Pinpoint the cell where the given text exists, returning its (x, y) midpoint coordinate. 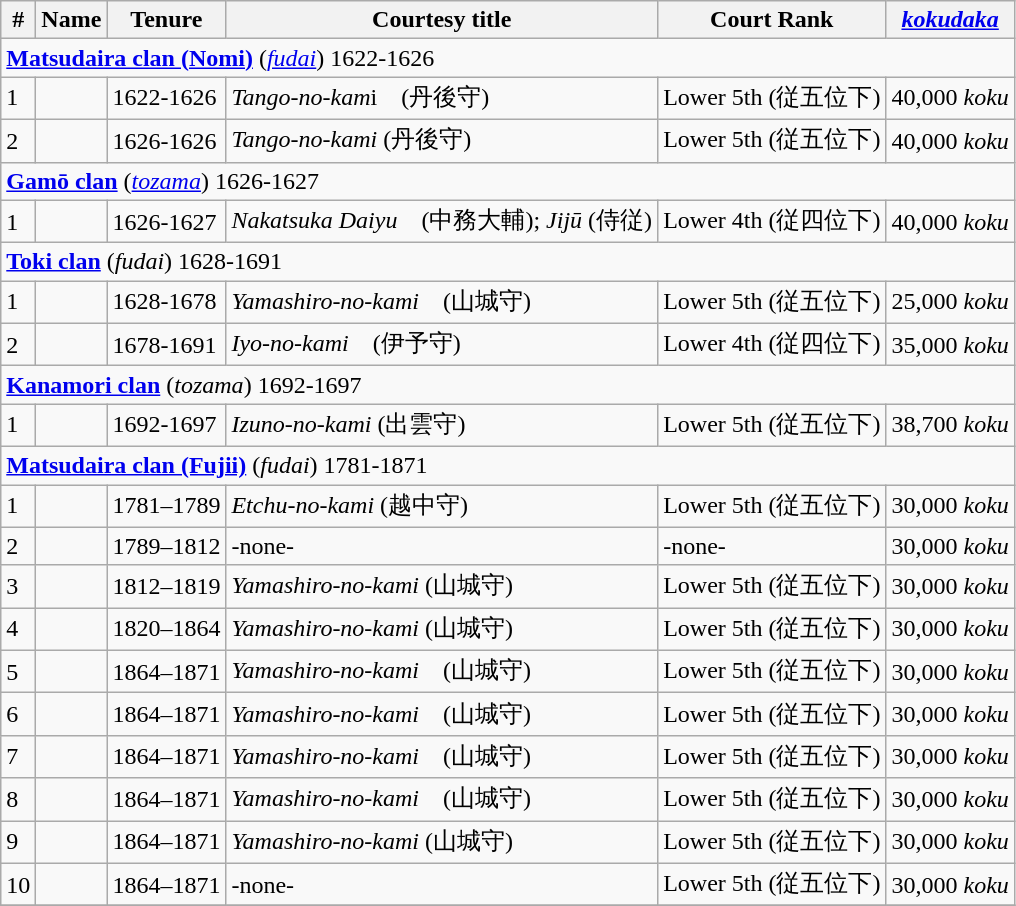
Matsudaira clan (Fujii) (fudai) 1781-1871 (508, 465)
1781–1789 (166, 506)
38,700 koku (950, 426)
# (18, 20)
Name (72, 20)
35,000 koku (950, 344)
Izuno-no-kami (出雲守) (442, 426)
Nakatsuka Daiyu (中務大輔); Jijū (侍従) (442, 222)
10 (18, 884)
6 (18, 714)
1628-1678 (166, 302)
1626-1627 (166, 222)
25,000 koku (950, 302)
5 (18, 672)
7 (18, 756)
Iyo-no-kami (伊予守) (442, 344)
kokudaka (950, 20)
1678-1691 (166, 344)
1622-1626 (166, 98)
1626-1626 (166, 140)
Court Rank (772, 20)
Courtesy title (442, 20)
Gamō clan (tozama) 1626-1627 (508, 181)
Matsudaira clan (Nomi) (fudai) 1622-1626 (508, 58)
4 (18, 630)
1692-1697 (166, 426)
1812–1819 (166, 586)
Tenure (166, 20)
Kanamori clan (tozama) 1692-1697 (508, 385)
1789–1812 (166, 546)
9 (18, 842)
1820–1864 (166, 630)
8 (18, 800)
Etchu-no-kami (越中守) (442, 506)
Toki clan (fudai) 1628-1691 (508, 262)
3 (18, 586)
